Detect which cell encompasses the target text, then output its [X, Y] center coordinate. 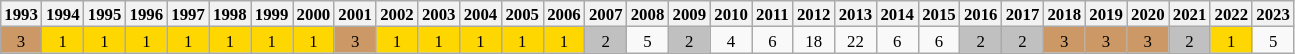
2011 [772, 14]
1996 [146, 14]
2018 [1064, 14]
2005 [522, 14]
2008 [648, 14]
2003 [439, 14]
1995 [105, 14]
18 [814, 40]
2001 [355, 14]
1999 [272, 14]
2022 [1231, 14]
2006 [564, 14]
2016 [981, 14]
22 [856, 40]
1997 [188, 14]
2023 [1273, 14]
2002 [397, 14]
1994 [63, 14]
2000 [313, 14]
2013 [856, 14]
2010 [731, 14]
2012 [814, 14]
4 [731, 40]
1993 [21, 14]
2020 [1148, 14]
2017 [1023, 14]
2014 [897, 14]
2019 [1106, 14]
2015 [939, 14]
2021 [1190, 14]
2007 [606, 14]
2009 [689, 14]
1998 [230, 14]
2004 [481, 14]
